Output the (X, Y) coordinate of the center of the cell containing the given text.  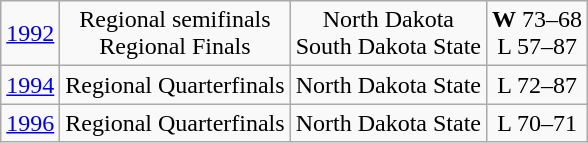
1992 (30, 34)
1994 (30, 85)
W 73–68L 57–87 (538, 34)
L 72–87 (538, 85)
North DakotaSouth Dakota State (388, 34)
Regional semifinalsRegional Finals (175, 34)
L 70–71 (538, 123)
1996 (30, 123)
